Pinpoint the cell where the given text exists, returning its [x, y] midpoint coordinate. 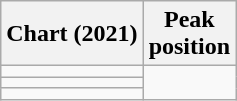
Chart (2021) [72, 34]
Peakposition [189, 34]
